Identify which cell holds the provided text, then report its (x, y) central coordinate. 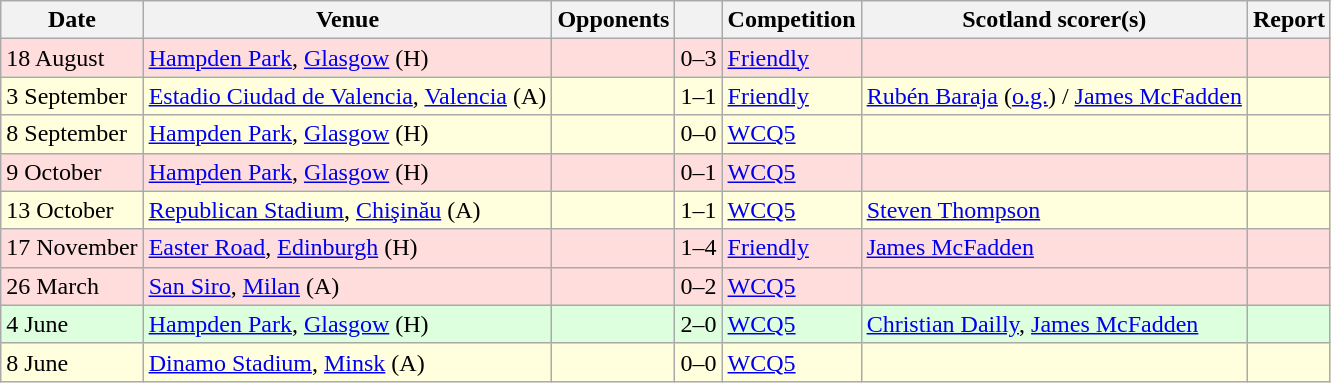
James McFadden (1054, 248)
8 September (72, 134)
Easter Road, Edinburgh (H) (348, 248)
0–1 (698, 172)
Scotland scorer(s) (1054, 20)
Opponents (614, 20)
26 March (72, 286)
Estadio Ciudad de Valencia, Valencia (A) (348, 96)
Christian Dailly, James McFadden (1054, 324)
Steven Thompson (1054, 210)
Date (72, 20)
3 September (72, 96)
San Siro, Milan (A) (348, 286)
Competition (792, 20)
Venue (348, 20)
Report (1288, 20)
13 October (72, 210)
Dinamo Stadium, Minsk (A) (348, 362)
1–4 (698, 248)
4 June (72, 324)
8 June (72, 362)
0–2 (698, 286)
2–0 (698, 324)
18 August (72, 58)
Republican Stadium, Chişinău (A) (348, 210)
9 October (72, 172)
17 November (72, 248)
0–3 (698, 58)
Rubén Baraja (o.g.) / James McFadden (1054, 96)
